Identify which cell holds the provided text, then report its [x, y] central coordinate. 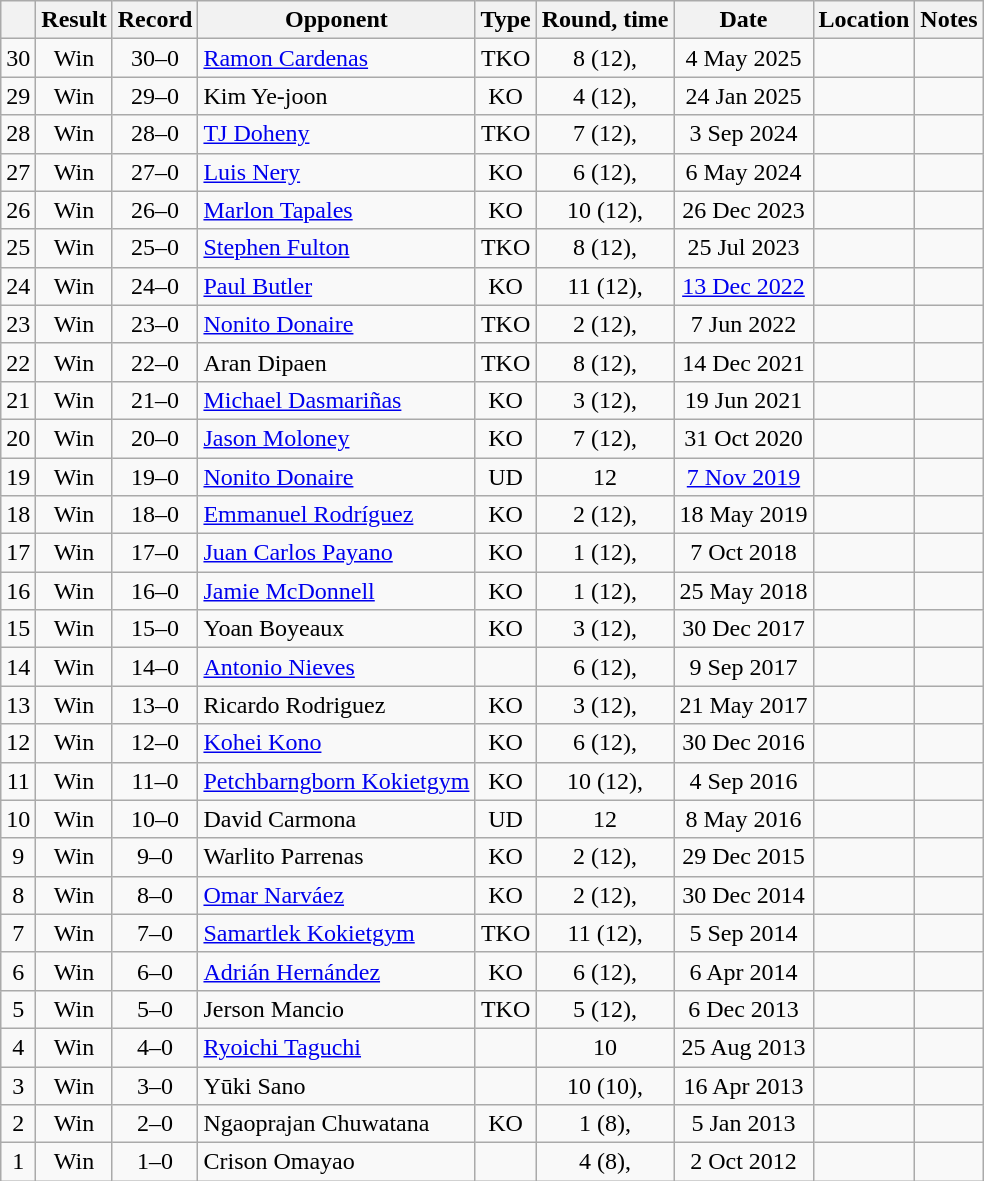
21 [18, 400]
13 Dec 2022 [744, 286]
Jason Moloney [336, 438]
8 [18, 895]
6–0 [155, 971]
29 Dec 2015 [744, 857]
Michael Dasmariñas [336, 400]
30 Dec 2017 [744, 629]
Petchbarngborn Kokietgym [336, 781]
Crison Omayao [336, 1162]
7 Nov 2019 [744, 477]
9 [18, 857]
24 Jan 2025 [744, 96]
4 [18, 1047]
2–0 [155, 1124]
6 May 2024 [744, 172]
Jamie McDonnell [336, 591]
9–0 [155, 857]
Emmanuel Rodríguez [336, 515]
19 Jun 2021 [744, 400]
17–0 [155, 553]
TJ Doheny [336, 134]
28–0 [155, 134]
7–0 [155, 933]
28 [18, 134]
24 [18, 286]
15–0 [155, 629]
23 [18, 324]
8 May 2016 [744, 819]
Date [744, 20]
Aran Dipaen [336, 362]
16 [18, 591]
Luis Nery [336, 172]
27–0 [155, 172]
18–0 [155, 515]
30 Dec 2016 [744, 743]
4 (12), [605, 96]
Kim Ye-joon [336, 96]
26–0 [155, 210]
Yoan Boyeaux [336, 629]
14–0 [155, 667]
4 May 2025 [744, 58]
Ricardo Rodriguez [336, 705]
3 [18, 1085]
13 [18, 705]
1 (8), [605, 1124]
22–0 [155, 362]
3 Sep 2024 [744, 134]
5 Sep 2014 [744, 933]
Samartlek Kokietgym [336, 933]
25 Jul 2023 [744, 248]
Yūki Sano [336, 1085]
Notes [949, 20]
Jerson Mancio [336, 1009]
6 Dec 2013 [744, 1009]
10–0 [155, 819]
5–0 [155, 1009]
23–0 [155, 324]
5 Jan 2013 [744, 1124]
Stephen Fulton [336, 248]
16 Apr 2013 [744, 1085]
18 May 2019 [744, 515]
Ngaoprajan Chuwatana [336, 1124]
19 [18, 477]
14 [18, 667]
14 Dec 2021 [744, 362]
30–0 [155, 58]
21–0 [155, 400]
5 [18, 1009]
4 Sep 2016 [744, 781]
6 Apr 2014 [744, 971]
1 [18, 1162]
Omar Narváez [336, 895]
Ramon Cardenas [336, 58]
21 May 2017 [744, 705]
25 [18, 248]
2 [18, 1124]
26 Dec 2023 [744, 210]
31 Oct 2020 [744, 438]
2 Oct 2012 [744, 1162]
25–0 [155, 248]
22 [18, 362]
12–0 [155, 743]
Opponent [336, 20]
7 Jun 2022 [744, 324]
Warlito Parrenas [336, 857]
30 Dec 2014 [744, 895]
Type [506, 20]
7 [18, 933]
Antonio Nieves [336, 667]
11–0 [155, 781]
25 May 2018 [744, 591]
30 [18, 58]
Location [864, 20]
29 [18, 96]
Paul Butler [336, 286]
Marlon Tapales [336, 210]
Kohei Kono [336, 743]
6 [18, 971]
9 Sep 2017 [744, 667]
Round, time [605, 20]
7 Oct 2018 [744, 553]
Juan Carlos Payano [336, 553]
Result [74, 20]
26 [18, 210]
25 Aug 2013 [744, 1047]
20–0 [155, 438]
Ryoichi Taguchi [336, 1047]
Adrián Hernández [336, 971]
27 [18, 172]
13–0 [155, 705]
David Carmona [336, 819]
8–0 [155, 895]
10 (10), [605, 1085]
20 [18, 438]
19–0 [155, 477]
16–0 [155, 591]
3–0 [155, 1085]
4 (8), [605, 1162]
29–0 [155, 96]
11 [18, 781]
1–0 [155, 1162]
17 [18, 553]
Record [155, 20]
15 [18, 629]
18 [18, 515]
4–0 [155, 1047]
5 (12), [605, 1009]
24–0 [155, 286]
